Scan for the cell matching the given text and deliver its (X, Y) coordinate at center. 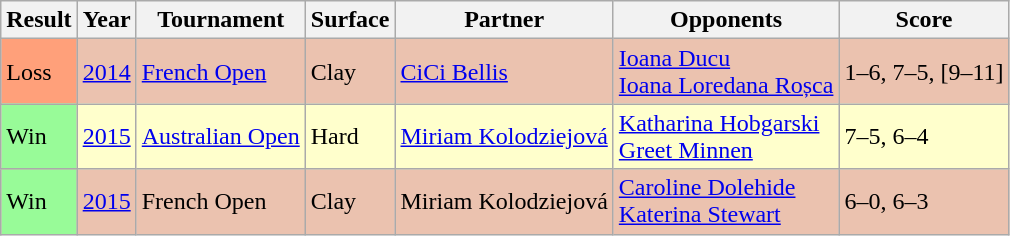
1–6, 7–5, [9–11] (924, 72)
Result (39, 20)
Tournament (220, 20)
Surface (350, 20)
6–0, 6–3 (924, 202)
Loss (39, 72)
Hard (350, 136)
CiCi Bellis (504, 72)
Opponents (726, 20)
Katharina Hobgarski Greet Minnen (726, 136)
Year (106, 20)
Score (924, 20)
Caroline Dolehide Katerina Stewart (726, 202)
7–5, 6–4 (924, 136)
Australian Open (220, 136)
Ioana Ducu Ioana Loredana Roșca (726, 72)
2014 (106, 72)
Partner (504, 20)
